Extract the (x, y) coordinate from the center of the cell holding the provided text.  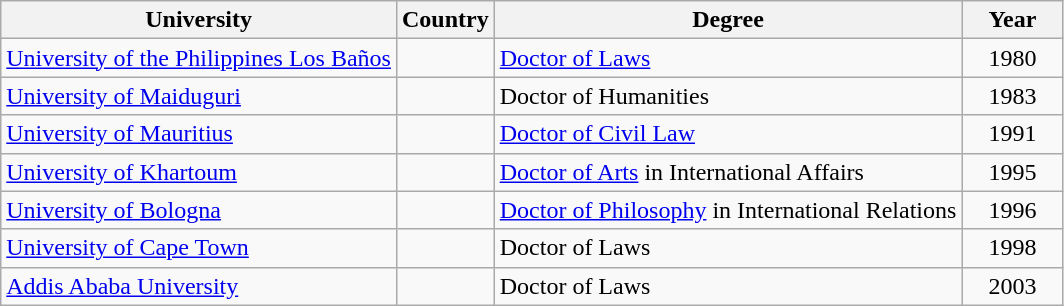
Doctor of Philosophy in International Relations (728, 210)
Doctor of Civil Law (728, 134)
1995 (1012, 172)
University of Bologna (199, 210)
Year (1012, 20)
1991 (1012, 134)
1983 (1012, 96)
University of Khartoum (199, 172)
University of Cape Town (199, 248)
University of Mauritius (199, 134)
University (199, 20)
Degree (728, 20)
1998 (1012, 248)
University of Maiduguri (199, 96)
Addis Ababa University (199, 286)
Country (445, 20)
2003 (1012, 286)
1980 (1012, 58)
1996 (1012, 210)
University of the Philippines Los Baños (199, 58)
Doctor of Humanities (728, 96)
Doctor of Arts in International Affairs (728, 172)
